Capture the cell that displays the provided text and extract its [X, Y] central coordinate. 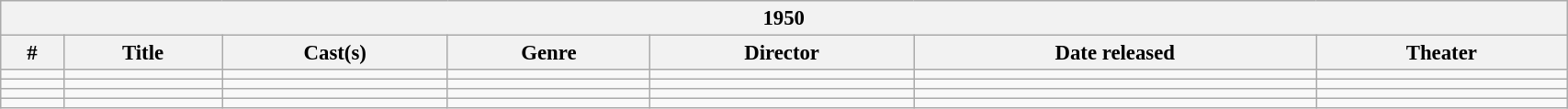
Theater [1442, 53]
Genre [548, 53]
Director [783, 53]
Cast(s) [334, 53]
# [32, 53]
Date released [1115, 53]
1950 [784, 18]
Title [143, 53]
